Detect which cell encompasses the target text, then output its [x, y] center coordinate. 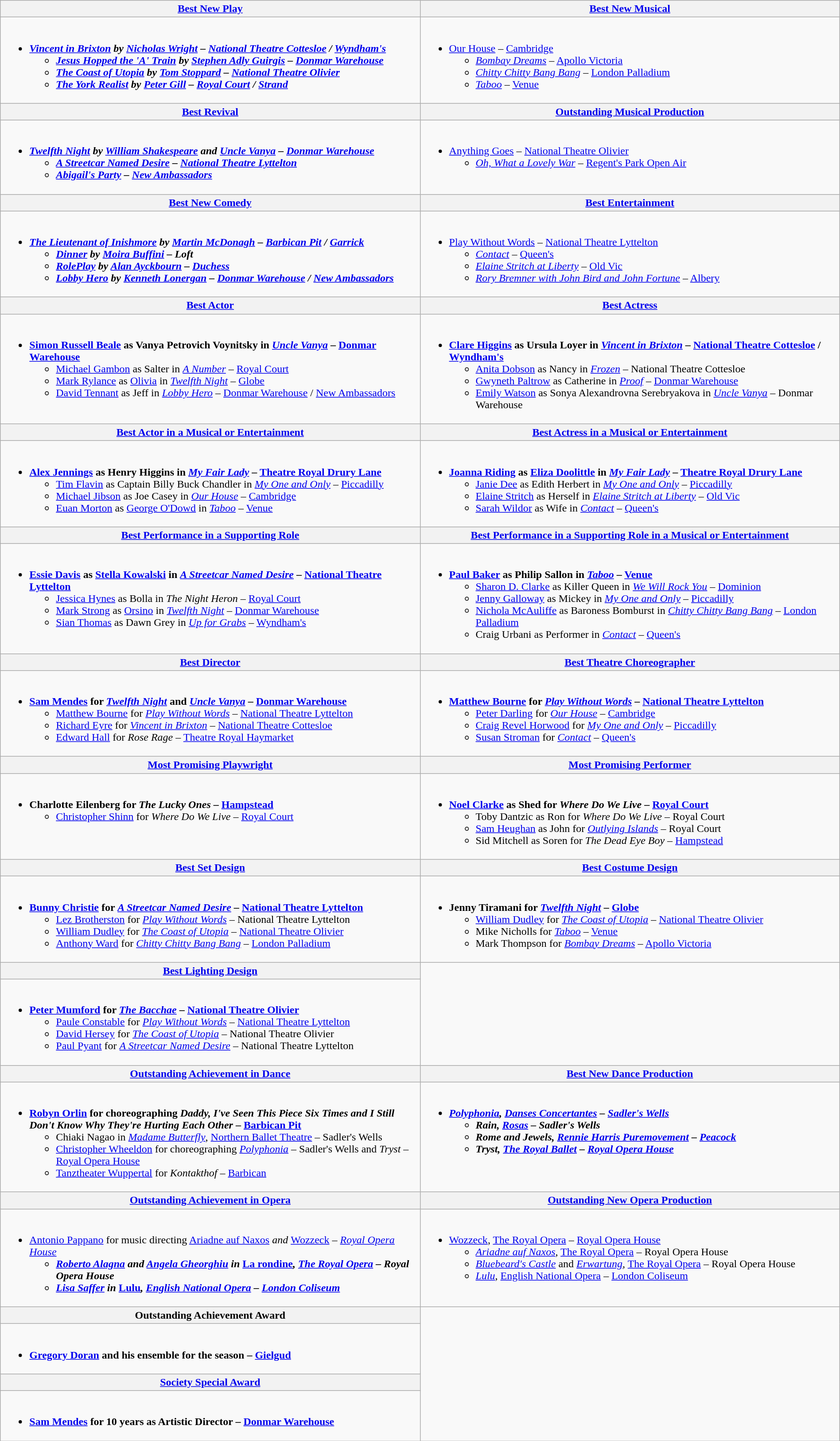
Best Performance in a Supporting Role in a Musical or Entertainment [630, 535]
Best Actor in a Musical or Entertainment [210, 432]
Outstanding Musical Production [630, 112]
Outstanding Achievement Award [210, 1315]
Best New Dance Production [630, 1074]
Our House – CambridgeBombay Dreams – Apollo VictoriaChitty Chitty Bang Bang – London PalladiumTaboo – Venue [630, 60]
Best Actor [210, 305]
Best Actress in a Musical or Entertainment [630, 432]
Anything Goes – National Theatre OlivierOh, What a Lovely War – Regent's Park Open Air [630, 157]
Sam Mendes for 10 years as Artistic Director – Donmar Warehouse [210, 1416]
Outstanding Achievement in Dance [210, 1074]
Best New Comedy [210, 203]
Best Lighting Design [210, 971]
Most Promising Playwright [210, 765]
Best New Musical [630, 9]
Best Theatre Choreographer [630, 662]
Gregory Doran and his ensemble for the season – Gielgud [210, 1348]
Best Costume Design [630, 868]
Best Set Design [210, 868]
Best Performance in a Supporting Role [210, 535]
Best Actress [630, 305]
Best New Play [210, 9]
Outstanding Achievement in Opera [210, 1200]
Best Revival [210, 112]
Society Special Award [210, 1382]
Most Promising Performer [630, 765]
Best Entertainment [630, 203]
Best Director [210, 662]
Charlotte Eilenberg for The Lucky Ones – HampsteadChristopher Shinn for Where Do We Live – Royal Court [210, 816]
Outstanding New Opera Production [630, 1200]
